Extract the [x, y] coordinate from the center of the cell holding the provided text.  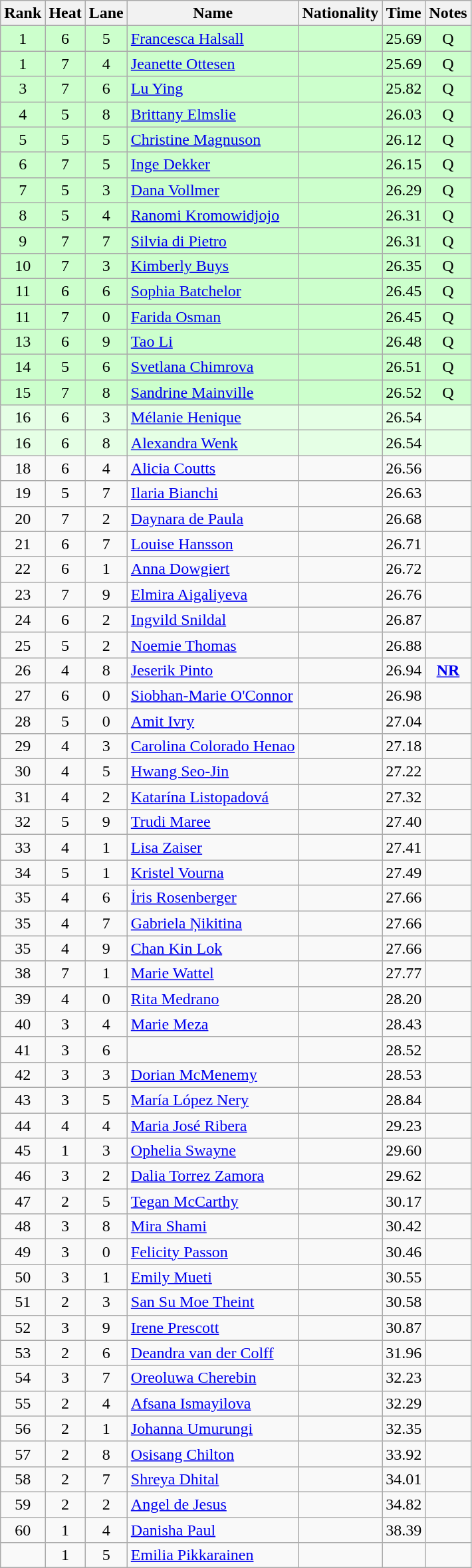
Mira Shami [213, 1227]
13 [23, 342]
28 [23, 721]
28.52 [404, 1049]
26.88 [404, 645]
26.98 [404, 695]
Sophia Batchelor [213, 291]
30.46 [404, 1252]
28.53 [404, 1075]
32.23 [404, 1378]
Jeanette Ottesen [213, 64]
21 [23, 544]
42 [23, 1075]
45 [23, 1151]
Tegan McCarthy [213, 1201]
47 [23, 1201]
30.17 [404, 1201]
27.04 [404, 721]
53 [23, 1353]
50 [23, 1277]
26.87 [404, 620]
NR [448, 670]
29.23 [404, 1126]
Maria José Ribera [213, 1126]
Emilia Pikkarainen [213, 1555]
14 [23, 367]
Ophelia Swayne [213, 1151]
28.20 [404, 999]
27.40 [404, 822]
51 [23, 1302]
27 [23, 695]
Irene Prescott [213, 1328]
30.58 [404, 1302]
Katarína Listopadová [213, 797]
Alexandra Wenk [213, 443]
44 [23, 1126]
15 [23, 392]
52 [23, 1328]
20 [23, 519]
Hwang Seo-Jin [213, 772]
Silvia di Pietro [213, 240]
Siobhan-Marie O'Connor [213, 695]
26 [23, 670]
26.71 [404, 544]
Dorian McMenemy [213, 1075]
39 [23, 999]
Francesca Halsall [213, 39]
27.41 [404, 847]
Johanna Umurungi [213, 1429]
49 [23, 1252]
Ilaria Bianchi [213, 493]
54 [23, 1378]
25.82 [404, 89]
Kristel Vourna [213, 873]
32.29 [404, 1403]
Dalia Torrez Zamora [213, 1176]
29.60 [404, 1151]
Anna Dowgiert [213, 569]
Chan Kin Lok [213, 948]
Rank [23, 13]
Elmira Aigaliyeva [213, 594]
55 [23, 1403]
Osisang Chilton [213, 1454]
48 [23, 1227]
Dana Vollmer [213, 190]
34 [23, 873]
26.76 [404, 594]
26.35 [404, 266]
Ranomi Kromowidjojo [213, 215]
26.48 [404, 342]
32.35 [404, 1429]
31 [23, 797]
Kimberly Buys [213, 266]
18 [23, 468]
26.51 [404, 367]
27.49 [404, 873]
Lane [106, 13]
10 [23, 266]
33.92 [404, 1454]
Angel de Jesus [213, 1504]
Notes [448, 13]
Afsana Ismayilova [213, 1403]
Lisa Zaiser [213, 847]
Inge Dekker [213, 165]
46 [23, 1176]
27.22 [404, 772]
María López Nery [213, 1100]
Daynara de Paula [213, 519]
Rita Medrano [213, 999]
26.52 [404, 392]
57 [23, 1454]
26.03 [404, 114]
30.87 [404, 1328]
24 [23, 620]
30.55 [404, 1277]
34.82 [404, 1504]
26.15 [404, 165]
Danisha Paul [213, 1529]
30 [23, 772]
Amit Ivry [213, 721]
25 [23, 645]
26.12 [404, 139]
Emily Mueti [213, 1277]
23 [23, 594]
19 [23, 493]
Farida Osman [213, 317]
30.42 [404, 1227]
Sandrine Mainville [213, 392]
28.84 [404, 1100]
Louise Hansson [213, 544]
26.29 [404, 190]
Trudi Maree [213, 822]
27.18 [404, 746]
Name [213, 13]
Marie Wattel [213, 974]
Lu Ying [213, 89]
Brittany Elmslie [213, 114]
43 [23, 1100]
26.68 [404, 519]
22 [23, 569]
Mélanie Henique [213, 418]
27.32 [404, 797]
27.77 [404, 974]
Time [404, 13]
29 [23, 746]
Ingvild Snildal [213, 620]
41 [23, 1049]
Shreya Dhital [213, 1479]
Carolina Colorado Henao [213, 746]
31.96 [404, 1353]
33 [23, 847]
28.43 [404, 1024]
Deandra van der Colff [213, 1353]
Svetlana Chimrova [213, 367]
Jeserik Pinto [213, 670]
38.39 [404, 1529]
Felicity Passon [213, 1252]
26.72 [404, 569]
34.01 [404, 1479]
İris Rosenberger [213, 898]
Noemie Thomas [213, 645]
Gabriela Ņikitina [213, 923]
60 [23, 1529]
Nationality [340, 13]
56 [23, 1429]
Heat [65, 13]
San Su Moe Theint [213, 1302]
26.63 [404, 493]
Christine Magnuson [213, 139]
26.94 [404, 670]
Oreoluwa Cherebin [213, 1378]
40 [23, 1024]
Marie Meza [213, 1024]
Alicia Coutts [213, 468]
32 [23, 822]
59 [23, 1504]
38 [23, 974]
26.56 [404, 468]
29.62 [404, 1176]
58 [23, 1479]
Tao Li [213, 342]
